Locate the cell with the specified text and output its [x, y] center coordinate. 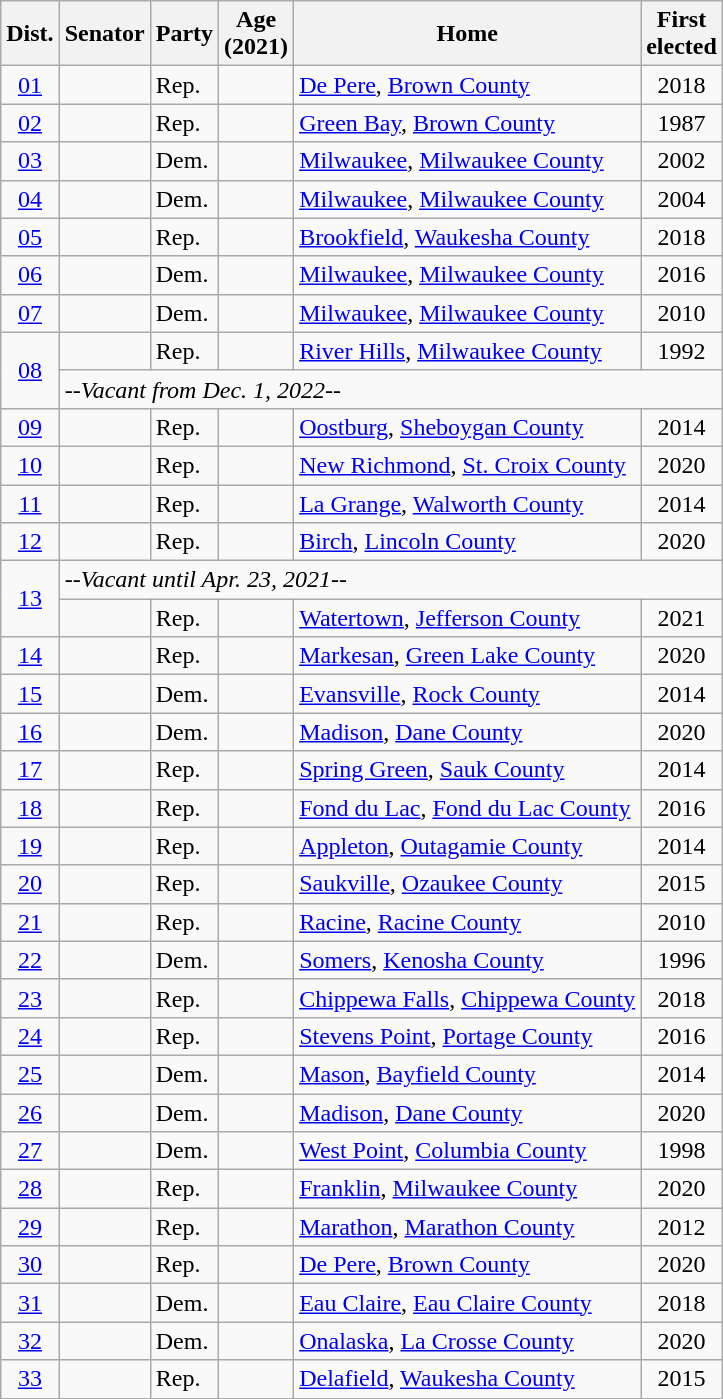
18 [30, 808]
09 [30, 427]
11 [30, 503]
16 [30, 732]
Home [468, 34]
Party [184, 34]
Spring Green, Sauk County [468, 770]
Mason, Bayfield County [468, 1074]
22 [30, 960]
Somers, Kenosha County [468, 960]
Eau Claire, Eau Claire County [468, 1303]
Saukville, Ozaukee County [468, 884]
04 [30, 199]
19 [30, 846]
1987 [682, 123]
Franklin, Milwaukee County [468, 1189]
24 [30, 1036]
River Hills, Milwaukee County [468, 351]
32 [30, 1341]
Fond du Lac, Fond du Lac County [468, 808]
14 [30, 656]
10 [30, 465]
Markesan, Green Lake County [468, 656]
20 [30, 884]
05 [30, 237]
28 [30, 1189]
Firstelected [682, 34]
New Richmond, St. Croix County [468, 465]
--Vacant until Apr. 23, 2021-- [390, 580]
02 [30, 123]
Evansville, Rock County [468, 694]
2002 [682, 161]
2021 [682, 618]
Dist. [30, 34]
07 [30, 313]
03 [30, 161]
Racine, Racine County [468, 922]
21 [30, 922]
Chippewa Falls, Chippewa County [468, 998]
01 [30, 85]
13 [30, 599]
31 [30, 1303]
06 [30, 275]
2004 [682, 199]
2012 [682, 1227]
1992 [682, 351]
Stevens Point, Portage County [468, 1036]
12 [30, 542]
1996 [682, 960]
Age(2021) [256, 34]
15 [30, 694]
Onalaska, La Crosse County [468, 1341]
Birch, Lincoln County [468, 542]
Green Bay, Brown County [468, 123]
33 [30, 1379]
Delafield, Waukesha County [468, 1379]
1998 [682, 1151]
La Grange, Walworth County [468, 503]
Appleton, Outagamie County [468, 846]
29 [30, 1227]
25 [30, 1074]
Senator [104, 34]
17 [30, 770]
Watertown, Jefferson County [468, 618]
27 [30, 1151]
Brookfield, Waukesha County [468, 237]
--Vacant from Dec. 1, 2022-- [390, 389]
West Point, Columbia County [468, 1151]
Oostburg, Sheboygan County [468, 427]
23 [30, 998]
08 [30, 370]
30 [30, 1265]
Marathon, Marathon County [468, 1227]
26 [30, 1113]
